Return (X, Y) of the center of cell containing provided text 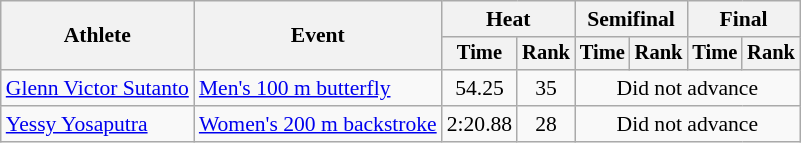
Event (318, 36)
Yessy Yosaputra (98, 124)
Heat (508, 19)
54.25 (480, 88)
35 (546, 88)
Final (743, 19)
2:20.88 (480, 124)
Women's 200 m backstroke (318, 124)
Athlete (98, 36)
28 (546, 124)
Men's 100 m butterfly (318, 88)
Semifinal (631, 19)
Glenn Victor Sutanto (98, 88)
